Detect which cell encompasses the target text, then output its (X, Y) center coordinate. 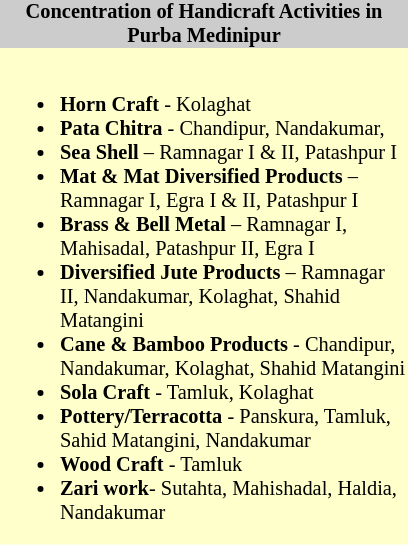
Concentration of Handicraft Activities in Purba Medinipur (204, 24)
